Extract the (X, Y) coordinate from the center of the cell holding the provided text.  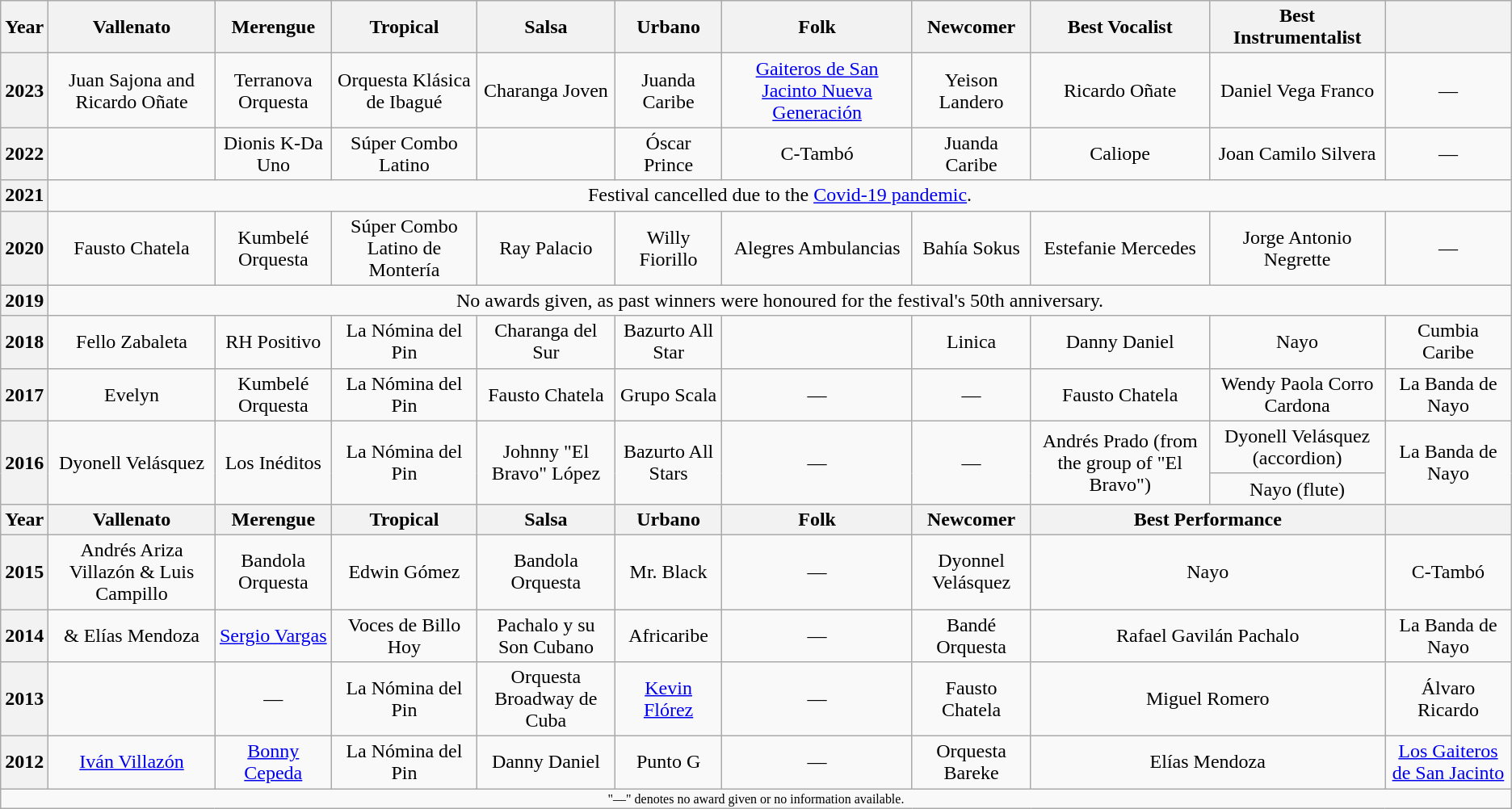
Rafael Gavilán Pachalo (1208, 635)
Linica (971, 342)
Iván Villazón (132, 762)
Wendy Paola Corro Cardona (1297, 394)
RH Positivo (273, 342)
Voces de Billo Hoy (404, 635)
Bahía Sokus (971, 248)
2017 (24, 394)
Alegres Ambulancias (817, 248)
Caliope (1120, 153)
Yeison Landero (971, 90)
Bandé Orquesta (971, 635)
Los Gaiteros de San Jacinto (1449, 762)
2014 (24, 635)
Kevin Flórez (669, 699)
Best Performance (1208, 519)
Punto G (669, 762)
2019 (24, 300)
Bonny Cepeda (273, 762)
Best Instrumentalist (1297, 27)
Dyonell Velásquez (accordion) (1297, 447)
Evelyn (132, 394)
Bazurto All Star (669, 342)
Joan Camilo Silvera (1297, 153)
2012 (24, 762)
Bazurto All Stars (669, 462)
2013 (24, 699)
Daniel Vega Franco (1297, 90)
Best Vocalist (1120, 27)
Festival cancelled due to the Covid-19 pandemic. (780, 195)
Johnny "El Bravo" López (546, 462)
Ricardo Oñate (1120, 90)
Gaiteros de San Jacinto Nueva Generación (817, 90)
Fello Zabaleta (132, 342)
Jorge Antonio Negrette (1297, 248)
2018 (24, 342)
Sergio Vargas (273, 635)
Orquesta Klásica de Ibagué (404, 90)
Ray Palacio (546, 248)
Orquesta Broadway de Cuba (546, 699)
Miguel Romero (1208, 699)
Pachalo y su Son Cubano (546, 635)
2015 (24, 572)
Africaribe (669, 635)
Grupo Scala (669, 394)
2016 (24, 462)
Dyonell Velásquez (132, 462)
Súper Combo Latino (404, 153)
2022 (24, 153)
Orquesta Bareke (971, 762)
Andrés Prado (from the group of "El Bravo") (1120, 462)
Juan Sajona and Ricardo Oñate (132, 90)
2020 (24, 248)
Dyonnel Velásquez (971, 572)
Óscar Prince (669, 153)
Willy Fiorillo (669, 248)
Cumbia Caribe (1449, 342)
Estefanie Mercedes (1120, 248)
Edwin Gómez (404, 572)
Charanga Joven (546, 90)
2021 (24, 195)
Andrés Ariza Villazón & Luis Campillo (132, 572)
Los Inéditos (273, 462)
Nayo (flute) (1297, 488)
2023 (24, 90)
Súper Combo Latino de Montería (404, 248)
Charanga del Sur (546, 342)
Terranova Orquesta (273, 90)
Dionis K-Da Uno (273, 153)
Elías Mendoza (1208, 762)
Mr. Black (669, 572)
& Elías Mendoza (132, 635)
No awards given, as past winners were honoured for the festival's 50th anniversary. (780, 300)
"—" denotes no award given or no information available. (756, 799)
Álvaro Ricardo (1449, 699)
